Capture the cell that displays the provided text and extract its [X, Y] central coordinate. 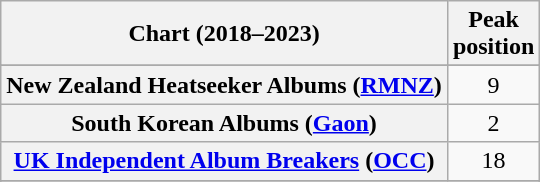
South Korean Albums (Gaon) [224, 123]
18 [493, 161]
Chart (2018–2023) [224, 34]
Peak position [493, 34]
UK Independent Album Breakers (OCC) [224, 161]
9 [493, 85]
New Zealand Heatseeker Albums (RMNZ) [224, 85]
2 [493, 123]
